Determine the [X, Y] coordinate at the center of the cell enclosing the given text.  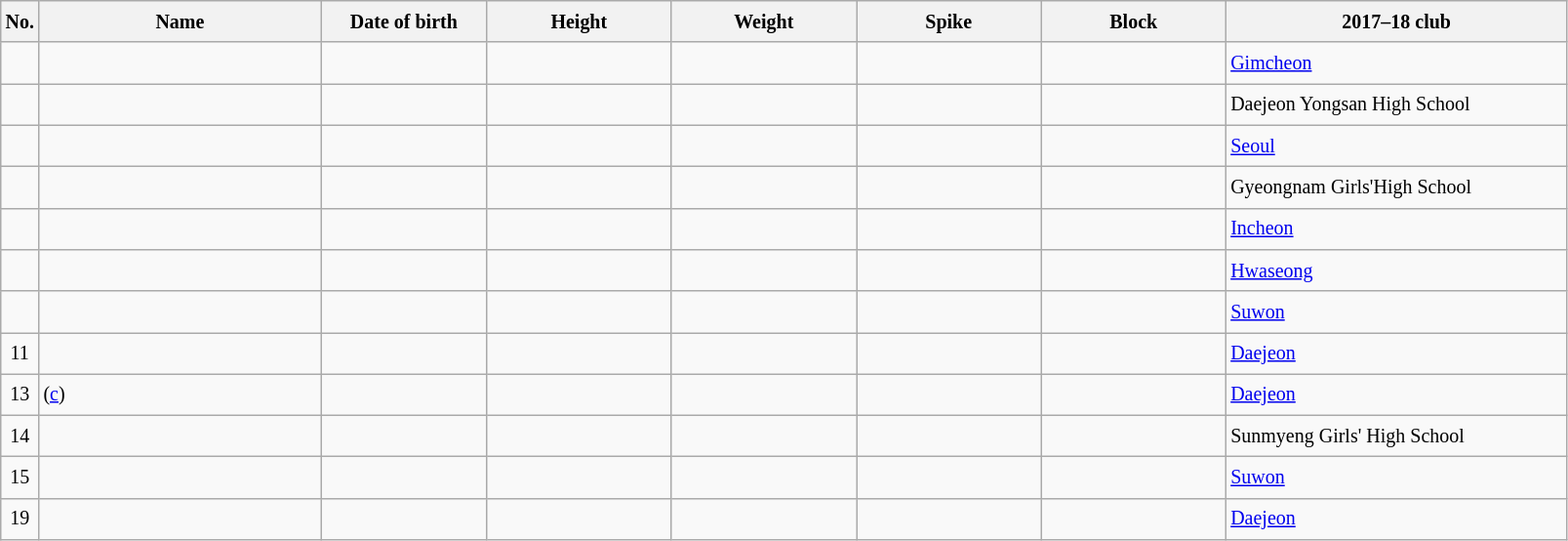
19 [20, 520]
Sunmyeng Girls' High School [1395, 437]
Weight [763, 21]
Name [180, 21]
13 [20, 395]
Block [1134, 21]
Incheon [1395, 229]
Daejeon Yongsan High School [1395, 104]
2017–18 club [1395, 21]
Spike [948, 21]
Gimcheon [1395, 63]
14 [20, 437]
11 [20, 354]
15 [20, 478]
No. [20, 21]
Hwaseong [1395, 270]
Date of birth [404, 21]
Gyeongnam Girls'High School [1395, 187]
Height [580, 21]
(c) [180, 395]
Seoul [1395, 146]
